Capture the cell that displays the provided text and extract its [x, y] central coordinate. 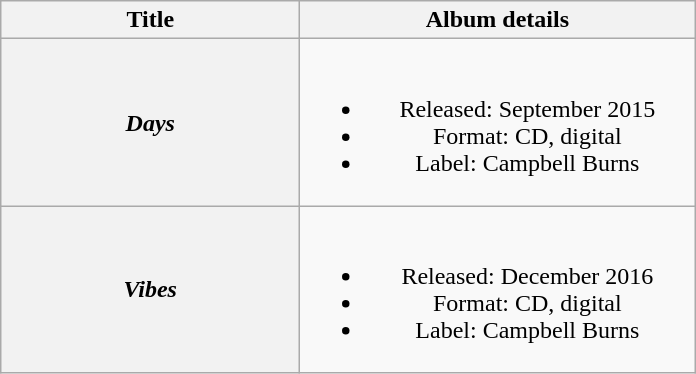
Vibes [150, 290]
Title [150, 20]
Album details [498, 20]
Released: December 2016Format: CD, digitalLabel: Campbell Burns [498, 290]
Released: September 2015Format: CD, digitalLabel: Campbell Burns [498, 122]
Days [150, 122]
